Capture the cell that displays the provided text and extract its [X, Y] central coordinate. 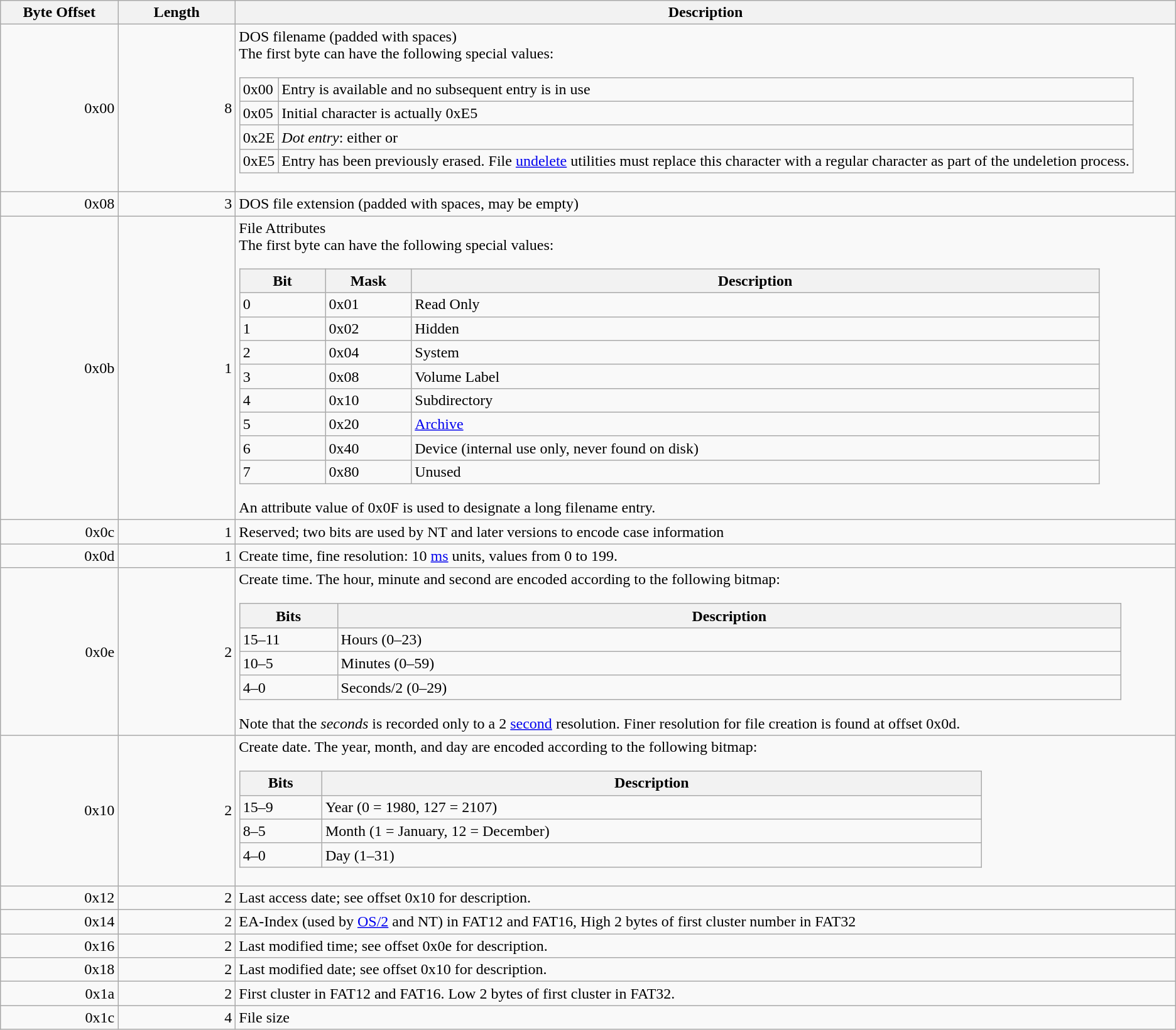
Minutes (0–59) [729, 663]
Hours (0–23) [729, 639]
Create time, fine resolution: 10 ms units, values from 0 to 199. [705, 556]
0x1c [59, 1017]
Length [177, 13]
0x01 [368, 305]
Bit [283, 281]
0 [283, 305]
0x02 [368, 328]
0x14 [59, 922]
Read Only [755, 305]
Subdirectory [755, 400]
Reserved; two bits are used by NT and later versions to encode case information [705, 532]
Archive [755, 424]
DOS file extension (padded with spaces, may be empty) [705, 204]
0x05 [259, 113]
First cluster in FAT12 and FAT16. Low 2 bytes of first cluster in FAT32. [705, 994]
0x1a [59, 994]
8 [177, 108]
Dot entry: either or [706, 137]
0x40 [368, 448]
Byte Offset [59, 13]
15–11 [288, 639]
0x2E [259, 137]
System [755, 352]
Last modified time; see offset 0x0e for description. [705, 946]
0x0e [59, 652]
Hidden [755, 328]
7 [283, 472]
File size [705, 1017]
0x20 [368, 424]
Last modified date; see offset 0x10 for description. [705, 970]
Device (internal use only, never found on disk) [755, 448]
0x16 [59, 946]
10–5 [288, 663]
Seconds/2 (0–29) [729, 687]
5 [283, 424]
Last access date; see offset 0x10 for description. [705, 898]
8–5 [280, 831]
0x12 [59, 898]
0x04 [368, 352]
Year (0 = 1980, 127 = 2107) [651, 807]
15–9 [280, 807]
Volume Label [755, 376]
EA-Index (used by OS/2 and NT) in FAT12 and FAT16, High 2 bytes of first cluster number in FAT32 [705, 922]
0x0b [59, 368]
Initial character is actually 0xE5 [706, 113]
0x80 [368, 472]
Unused [755, 472]
0x0c [59, 532]
Day (1–31) [651, 855]
0xE5 [259, 161]
Month (1 = January, 12 = December) [651, 831]
0x18 [59, 970]
6 [283, 448]
Entry is available and no subsequent entry is in use [706, 89]
0x0d [59, 556]
Entry has been previously erased. File undelete utilities must replace this character with a regular character as part of the undeletion process. [706, 161]
Mask [368, 281]
